Pinpoint the cell where the given text exists, returning its [X, Y] midpoint coordinate. 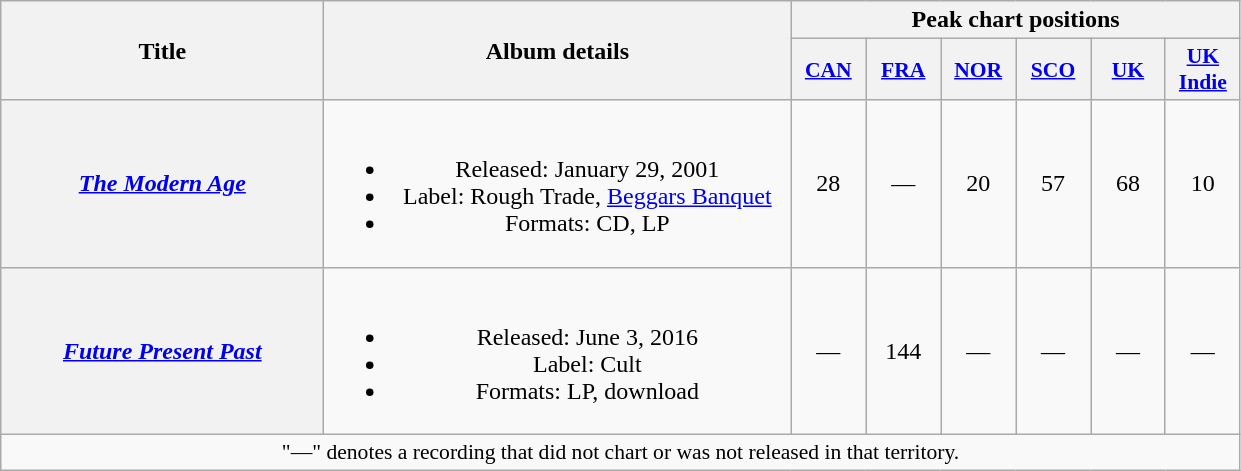
"—" denotes a recording that did not chart or was not released in that territory. [621, 452]
Peak chart positions [1016, 20]
FRA [904, 70]
Released: January 29, 2001Label: Rough Trade, Beggars BanquetFormats: CD, LP [558, 184]
SCO [1054, 70]
UK [1128, 70]
NOR [978, 70]
CAN [828, 70]
Title [162, 50]
Released: June 3, 2016Label: CultFormats: LP, download [558, 350]
10 [1202, 184]
UKIndie [1202, 70]
20 [978, 184]
The Modern Age [162, 184]
Future Present Past [162, 350]
57 [1054, 184]
68 [1128, 184]
28 [828, 184]
Album details [558, 50]
144 [904, 350]
